Identify which cell holds the provided text, then report its (x, y) central coordinate. 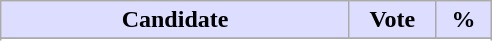
Candidate (176, 20)
% (463, 20)
Vote (392, 20)
